From the cell containing the given text, extract its center point as [x, y] coordinate. 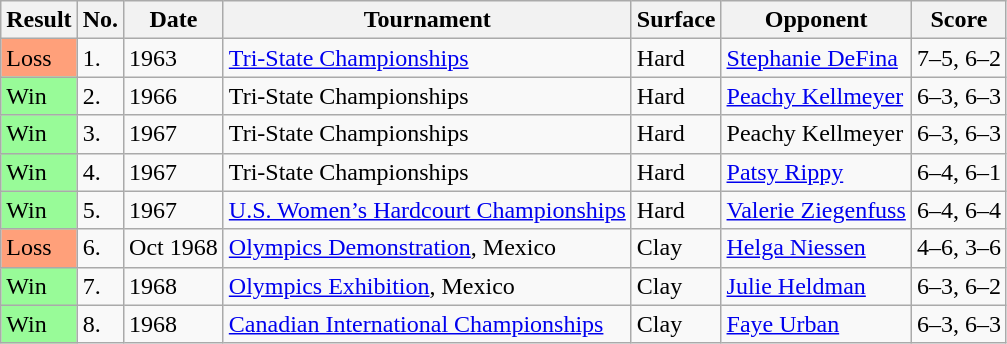
Oct 1968 [174, 248]
7–5, 6–2 [958, 58]
2. [100, 96]
Surface [676, 20]
Opponent [816, 20]
1. [100, 58]
Tournament [427, 20]
Result [39, 20]
Stephanie DeFina [816, 58]
6–4, 6–4 [958, 210]
4–6, 3–6 [958, 248]
3. [100, 134]
4. [100, 172]
Olympics Exhibition, Mexico [427, 286]
Helga Niessen [816, 248]
Patsy Rippy [816, 172]
Score [958, 20]
6–3, 6–2 [958, 286]
7. [100, 286]
Canadian International Championships [427, 324]
Julie Heldman [816, 286]
1963 [174, 58]
Faye Urban [816, 324]
No. [100, 20]
U.S. Women’s Hardcourt Championships [427, 210]
Olympics Demonstration, Mexico [427, 248]
6. [100, 248]
Date [174, 20]
5. [100, 210]
Valerie Ziegenfuss [816, 210]
6–4, 6–1 [958, 172]
8. [100, 324]
1966 [174, 96]
